Identify which cell holds the provided text, then report its (X, Y) central coordinate. 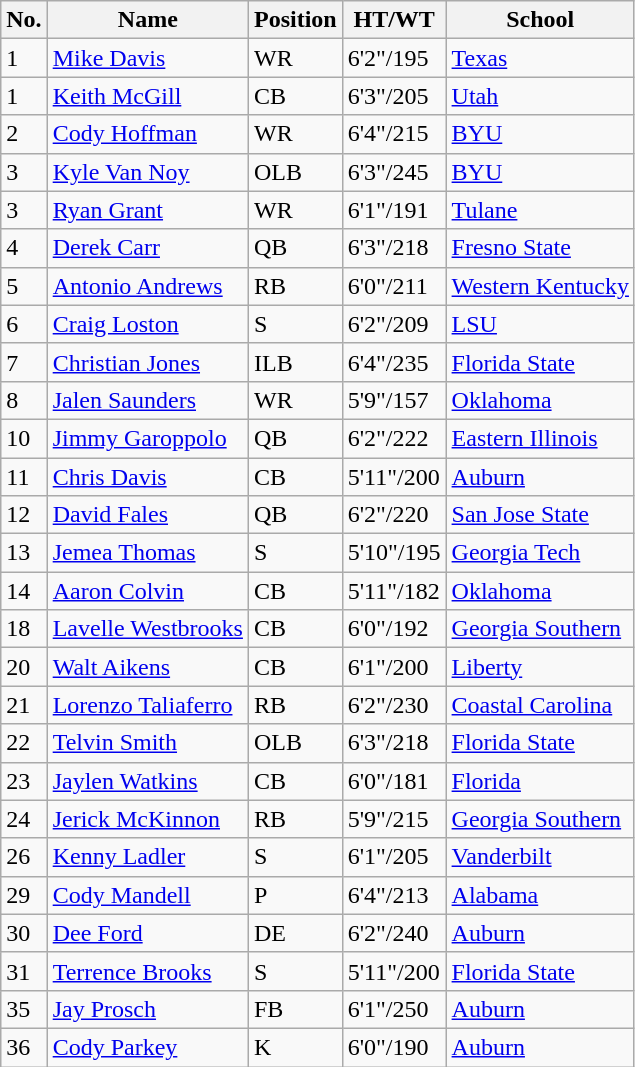
12 (24, 515)
6'0"/181 (394, 781)
24 (24, 819)
Keith McGill (148, 96)
11 (24, 477)
5 (24, 286)
5'11"/182 (394, 591)
DE (295, 933)
Cody Parkey (148, 1047)
David Fales (148, 515)
Kenny Ladler (148, 857)
Coastal Carolina (540, 705)
Lavelle Westbrooks (148, 629)
Vanderbilt (540, 857)
Walt Aikens (148, 667)
14 (24, 591)
Lorenzo Taliaferro (148, 705)
Craig Loston (148, 324)
Position (295, 20)
5'9"/157 (394, 400)
Telvin Smith (148, 743)
6'4"/215 (394, 134)
6'3"/205 (394, 96)
Western Kentucky (540, 286)
Fresno State (540, 248)
Name (148, 20)
Jemea Thomas (148, 553)
Tulane (540, 210)
Jerick McKinnon (148, 819)
Eastern Illinois (540, 438)
Cody Mandell (148, 895)
36 (24, 1047)
San Jose State (540, 515)
LSU (540, 324)
13 (24, 553)
5'10"/195 (394, 553)
ILB (295, 362)
10 (24, 438)
Alabama (540, 895)
6'0"/211 (394, 286)
31 (24, 971)
29 (24, 895)
4 (24, 248)
6'1"/250 (394, 1009)
Kyle Van Noy (148, 172)
K (295, 1047)
HT/WT (394, 20)
Ryan Grant (148, 210)
6'0"/192 (394, 629)
6 (24, 324)
Jay Prosch (148, 1009)
Cody Hoffman (148, 134)
School (540, 20)
Aaron Colvin (148, 591)
26 (24, 857)
30 (24, 933)
Mike Davis (148, 58)
6'1"/191 (394, 210)
Florida (540, 781)
6'2"/195 (394, 58)
18 (24, 629)
6'2"/220 (394, 515)
6'3"/245 (394, 172)
6'2"/230 (394, 705)
2 (24, 134)
Liberty (540, 667)
Dee Ford (148, 933)
Chris Davis (148, 477)
6'0"/190 (394, 1047)
Jalen Saunders (148, 400)
6'1"/200 (394, 667)
8 (24, 400)
Jimmy Garoppolo (148, 438)
23 (24, 781)
Jaylen Watkins (148, 781)
20 (24, 667)
22 (24, 743)
Derek Carr (148, 248)
Texas (540, 58)
21 (24, 705)
6'4"/235 (394, 362)
6'2"/209 (394, 324)
35 (24, 1009)
No. (24, 20)
6'1"/205 (394, 857)
6'2"/240 (394, 933)
Christian Jones (148, 362)
Georgia Tech (540, 553)
6'4"/213 (394, 895)
7 (24, 362)
5'9"/215 (394, 819)
Antonio Andrews (148, 286)
P (295, 895)
Utah (540, 96)
Terrence Brooks (148, 971)
FB (295, 1009)
6'2"/222 (394, 438)
